Provide the (x, y) coordinate of the cell's center where the given text is located.  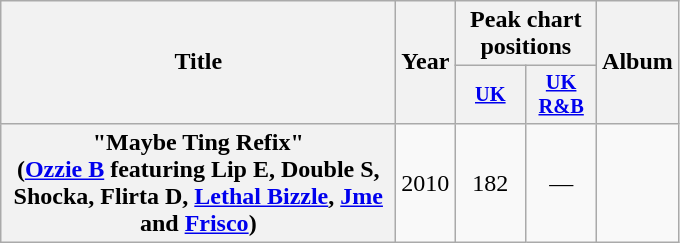
"Maybe Ting Refix" (Ozzie B featuring Lip E, Double S, Shocka, Flirta D, Lethal Bizzle, Jme and Frisco) (198, 182)
UKR&B (562, 95)
182 (490, 182)
UK (490, 95)
Peak chart positions (526, 34)
Year (426, 62)
2010 (426, 182)
— (562, 182)
Album (638, 62)
Title (198, 62)
